Determine the [X, Y] coordinate at the center of the cell enclosing the given text.  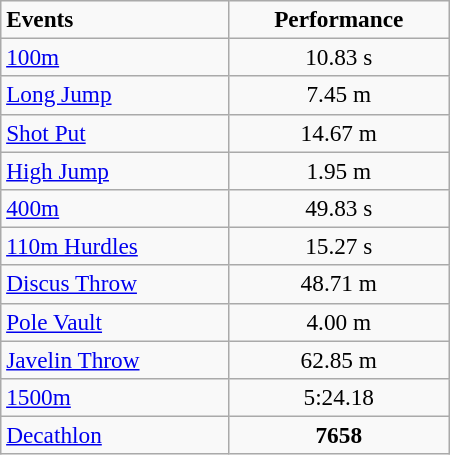
Decathlon [115, 435]
100m [115, 57]
1500m [115, 397]
7658 [338, 435]
48.71 m [338, 284]
15.27 s [338, 246]
Pole Vault [115, 322]
5:24.18 [338, 397]
Javelin Throw [115, 359]
Long Jump [115, 95]
10.83 s [338, 57]
110m Hurdles [115, 246]
Shot Put [115, 133]
62.85 m [338, 359]
49.83 s [338, 208]
Discus Throw [115, 284]
400m [115, 208]
Events [115, 19]
High Jump [115, 170]
4.00 m [338, 322]
Performance [338, 19]
1.95 m [338, 170]
14.67 m [338, 133]
7.45 m [338, 95]
